Extract the [x, y] coordinate from the center of the cell holding the provided text.  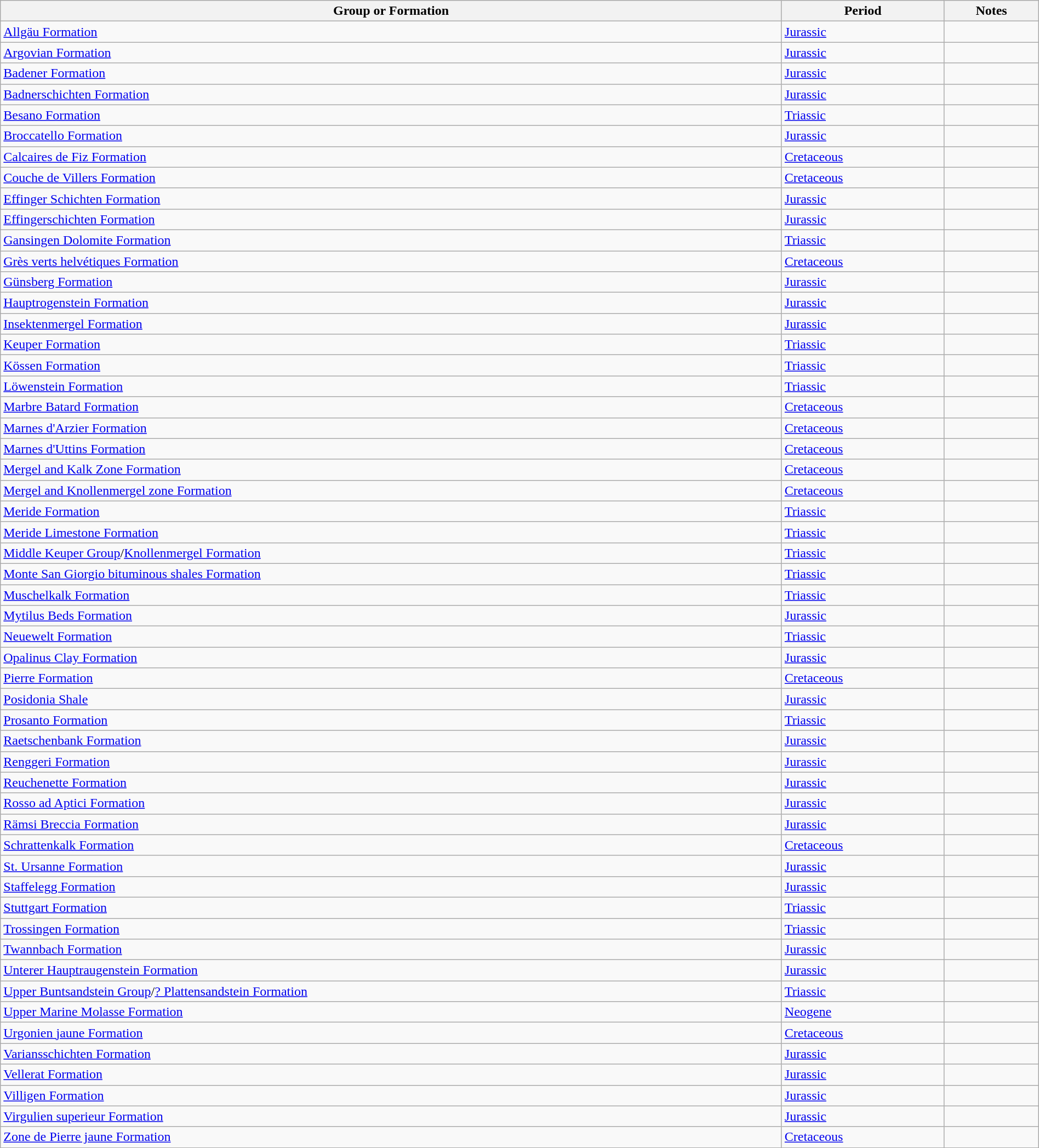
Badnerschichten Formation [391, 94]
Mytilus Beds Formation [391, 616]
Prosanto Formation [391, 720]
St. Ursanne Formation [391, 866]
Günsberg Formation [391, 282]
Hauptrogenstein Formation [391, 303]
Mergel and Kalk Zone Formation [391, 470]
Urgonien jaune Formation [391, 1033]
Muschelkalk Formation [391, 595]
Neogene [863, 1012]
Calcaires de Fiz Formation [391, 157]
Mergel and Knollenmergel zone Formation [391, 490]
Rosso ad Aptici Formation [391, 803]
Argovian Formation [391, 53]
Raetschenbank Formation [391, 741]
Marnes d'Arzier Formation [391, 428]
Group or Formation [391, 11]
Trossingen Formation [391, 929]
Meride Limestone Formation [391, 532]
Löwenstein Formation [391, 386]
Staffelegg Formation [391, 887]
Posidonia Shale [391, 699]
Opalinus Clay Formation [391, 658]
Badener Formation [391, 73]
Insektenmergel Formation [391, 324]
Zone de Pierre jaune Formation [391, 1137]
Meride Formation [391, 511]
Effinger Schichten Formation [391, 198]
Marbre Batard Formation [391, 407]
Gansingen Dolomite Formation [391, 240]
Keuper Formation [391, 345]
Monte San Giorgio bituminous shales Formation [391, 574]
Virgulien superieur Formation [391, 1116]
Pierre Formation [391, 678]
Schrattenkalk Formation [391, 845]
Effingerschichten Formation [391, 219]
Upper Buntsandstein Group/? Plattensandstein Formation [391, 991]
Unterer Hauptraugenstein Formation [391, 970]
Vellerat Formation [391, 1075]
Stuttgart Formation [391, 907]
Upper Marine Molasse Formation [391, 1012]
Notes [991, 11]
Villigen Formation [391, 1095]
Neuewelt Formation [391, 637]
Rämsi Breccia Formation [391, 824]
Besano Formation [391, 115]
Middle Keuper Group/Knollenmergel Formation [391, 553]
Grès verts helvétiques Formation [391, 261]
Period [863, 11]
Broccatello Formation [391, 136]
Couche de Villers Formation [391, 178]
Reuchenette Formation [391, 783]
Variansschichten Formation [391, 1054]
Twannbach Formation [391, 950]
Renggeri Formation [391, 762]
Allgäu Formation [391, 32]
Marnes d'Uttins Formation [391, 449]
Kössen Formation [391, 365]
